Extract the [X, Y] coordinate from the center of the cell holding the provided text.  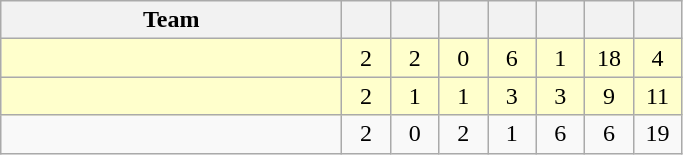
11 [658, 96]
9 [610, 96]
Team [172, 20]
19 [658, 134]
4 [658, 58]
18 [610, 58]
